Provide the [x, y] coordinate of the cell's center where the given text is located.  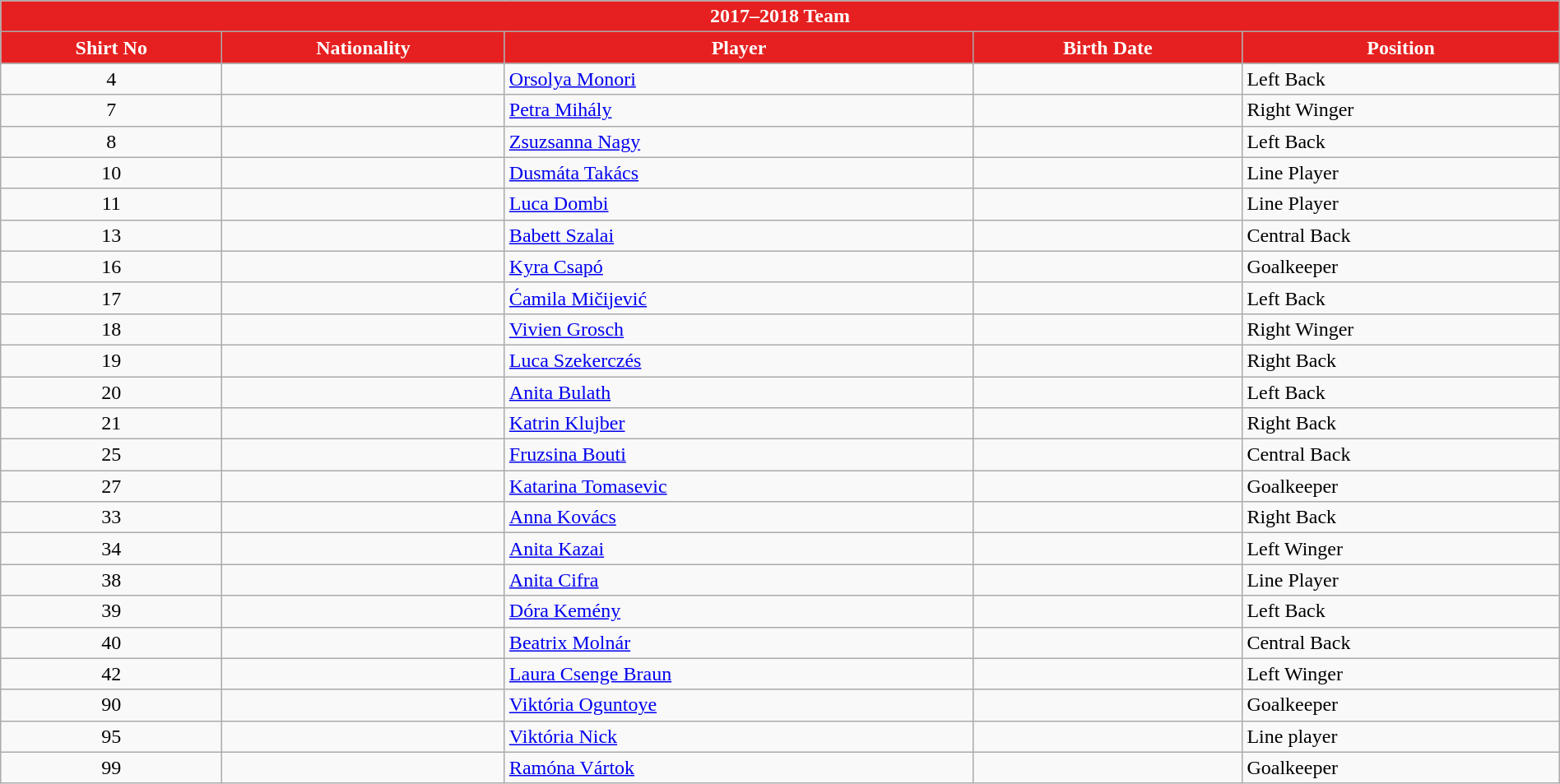
Anita Bulath [739, 392]
Line player [1400, 736]
Luca Dombi [739, 204]
27 [112, 486]
Ćamila Mičijević [739, 298]
17 [112, 298]
2017–2018 Team [780, 16]
11 [112, 204]
21 [112, 424]
Luca Szekerczés [739, 360]
40 [112, 643]
16 [112, 267]
Beatrix Molnár [739, 643]
Player [739, 48]
4 [112, 79]
Anita Kazai [739, 549]
Katrin Klujber [739, 424]
39 [112, 611]
20 [112, 392]
Petra Mihály [739, 110]
13 [112, 235]
95 [112, 736]
Laura Csenge Braun [739, 674]
8 [112, 141]
Shirt No [112, 48]
7 [112, 110]
Viktória Nick [739, 736]
Katarina Tomasevic [739, 486]
Zsuzsanna Nagy [739, 141]
Babett Szalai [739, 235]
42 [112, 674]
Anita Cifra [739, 580]
10 [112, 173]
34 [112, 549]
90 [112, 705]
19 [112, 360]
Vivien Grosch [739, 329]
18 [112, 329]
Fruzsina Bouti [739, 455]
Viktória Oguntoye [739, 705]
Dóra Kemény [739, 611]
33 [112, 517]
Nationality [364, 48]
Anna Kovács [739, 517]
99 [112, 768]
38 [112, 580]
25 [112, 455]
Orsolya Monori [739, 79]
Dusmáta Takács [739, 173]
Ramóna Vártok [739, 768]
Position [1400, 48]
Kyra Csapó [739, 267]
Birth Date [1107, 48]
